Return [x, y] of the center of cell containing provided text 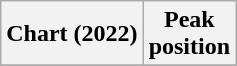
Peakposition [189, 34]
Chart (2022) [72, 34]
